From the cell containing the given text, extract its center point as (x, y) coordinate. 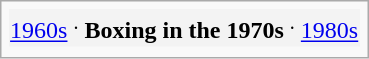
1960s . Boxing in the 1970s . 1980s (184, 27)
